Search for the cell housing the specified text and yield its [x, y] center coordinate. 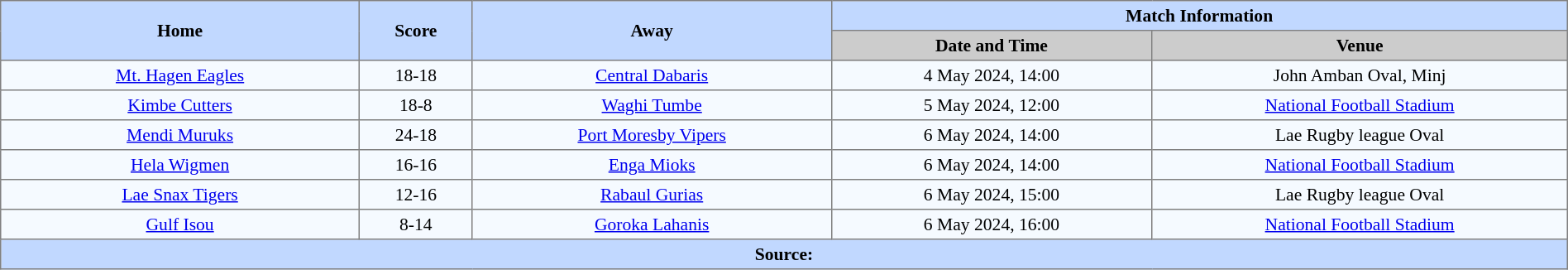
Mendi Muruks [180, 135]
Source: [784, 254]
18-8 [415, 105]
Score [415, 31]
Away [652, 31]
Port Moresby Vipers [652, 135]
18-18 [415, 75]
Home [180, 31]
Gulf Isou [180, 224]
8-14 [415, 224]
5 May 2024, 12:00 [992, 105]
Lae Snax Tigers [180, 195]
Kimbe Cutters [180, 105]
Goroka Lahanis [652, 224]
Date and Time [992, 46]
24-18 [415, 135]
Enga Mioks [652, 165]
Mt. Hagen Eagles [180, 75]
Rabaul Gurias [652, 195]
16-16 [415, 165]
John Amban Oval, Minj [1360, 75]
Hela Wigmen [180, 165]
Central Dabaris [652, 75]
4 May 2024, 14:00 [992, 75]
12-16 [415, 195]
Match Information [1199, 16]
6 May 2024, 16:00 [992, 224]
Waghi Tumbe [652, 105]
Venue [1360, 46]
6 May 2024, 15:00 [992, 195]
